Pinpoint the cell where the given text exists, returning its (X, Y) midpoint coordinate. 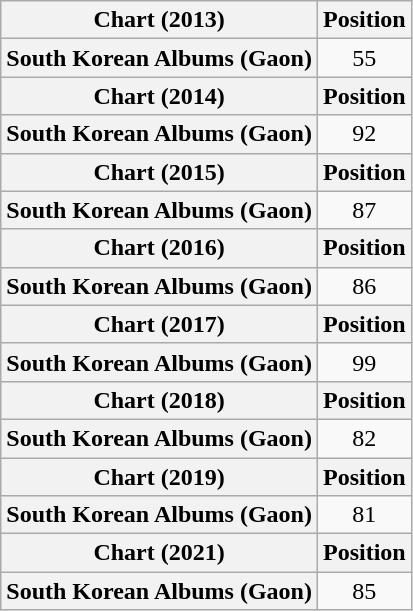
Chart (2019) (160, 477)
99 (364, 362)
Chart (2021) (160, 553)
81 (364, 515)
Chart (2016) (160, 248)
92 (364, 134)
Chart (2015) (160, 172)
82 (364, 438)
Chart (2014) (160, 96)
55 (364, 58)
85 (364, 591)
Chart (2013) (160, 20)
Chart (2018) (160, 400)
87 (364, 210)
Chart (2017) (160, 324)
86 (364, 286)
